Detect which cell encompasses the target text, then output its (X, Y) center coordinate. 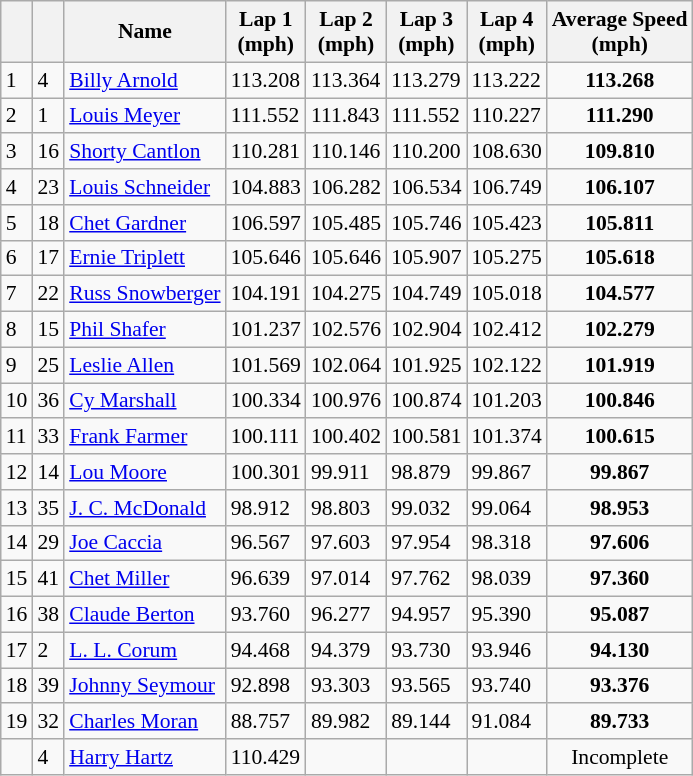
L. L. Corum (144, 650)
9 (17, 365)
Lap 3(mph) (426, 32)
Average Speed(mph) (620, 32)
6 (17, 258)
111.843 (346, 116)
101.203 (506, 401)
102.412 (506, 330)
22 (48, 294)
Cy Marshall (144, 401)
93.760 (266, 615)
98.912 (266, 508)
89.733 (620, 722)
110.200 (426, 152)
97.762 (426, 579)
105.907 (426, 258)
102.122 (506, 365)
97.606 (620, 543)
Shorty Cantlon (144, 152)
102.576 (346, 330)
102.064 (346, 365)
93.740 (506, 686)
Harry Hartz (144, 757)
Name (144, 32)
Billy Arnold (144, 80)
94.379 (346, 650)
41 (48, 579)
110.281 (266, 152)
106.107 (620, 187)
Lou Moore (144, 472)
101.237 (266, 330)
94.957 (426, 615)
106.597 (266, 223)
113.364 (346, 80)
100.111 (266, 437)
96.639 (266, 579)
95.087 (620, 615)
Claude Berton (144, 615)
95.390 (506, 615)
100.615 (620, 437)
99.032 (426, 508)
100.976 (346, 401)
93.946 (506, 650)
93.376 (620, 686)
98.803 (346, 508)
Incomplete (620, 757)
101.374 (506, 437)
5 (17, 223)
12 (17, 472)
108.630 (506, 152)
100.334 (266, 401)
92.898 (266, 686)
99.911 (346, 472)
105.618 (620, 258)
104.883 (266, 187)
8 (17, 330)
96.277 (346, 615)
106.749 (506, 187)
104.577 (620, 294)
Joe Caccia (144, 543)
110.429 (266, 757)
106.534 (426, 187)
102.279 (620, 330)
25 (48, 365)
100.846 (620, 401)
J. C. McDonald (144, 508)
3 (17, 152)
111.290 (620, 116)
93.565 (426, 686)
113.268 (620, 80)
10 (17, 401)
97.360 (620, 579)
35 (48, 508)
23 (48, 187)
100.301 (266, 472)
105.746 (426, 223)
19 (17, 722)
98.879 (426, 472)
Louis Meyer (144, 116)
89.144 (426, 722)
100.874 (426, 401)
Lap 2(mph) (346, 32)
104.749 (426, 294)
98.039 (506, 579)
98.953 (620, 508)
96.567 (266, 543)
38 (48, 615)
39 (48, 686)
Frank Farmer (144, 437)
13 (17, 508)
7 (17, 294)
105.485 (346, 223)
105.423 (506, 223)
Ernie Triplett (144, 258)
101.569 (266, 365)
100.581 (426, 437)
97.014 (346, 579)
Lap 1(mph) (266, 32)
101.919 (620, 365)
94.130 (620, 650)
Lap 4(mph) (506, 32)
91.084 (506, 722)
29 (48, 543)
98.318 (506, 543)
101.925 (426, 365)
110.146 (346, 152)
113.222 (506, 80)
88.757 (266, 722)
104.191 (266, 294)
105.811 (620, 223)
Chet Miller (144, 579)
Charles Moran (144, 722)
105.018 (506, 294)
97.603 (346, 543)
109.810 (620, 152)
Phil Shafer (144, 330)
99.064 (506, 508)
97.954 (426, 543)
106.282 (346, 187)
113.279 (426, 80)
104.275 (346, 294)
110.227 (506, 116)
105.275 (506, 258)
36 (48, 401)
33 (48, 437)
93.730 (426, 650)
11 (17, 437)
93.303 (346, 686)
Johnny Seymour (144, 686)
89.982 (346, 722)
32 (48, 722)
Russ Snowberger (144, 294)
100.402 (346, 437)
113.208 (266, 80)
Louis Schneider (144, 187)
Chet Gardner (144, 223)
94.468 (266, 650)
102.904 (426, 330)
Leslie Allen (144, 365)
